Capture the cell that displays the provided text and extract its [X, Y] central coordinate. 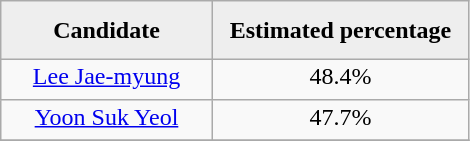
Yoon Suk Yeol [107, 120]
Candidate [107, 30]
47.7% [340, 120]
Estimated percentage [340, 30]
Lee Jae-myung [107, 79]
48.4% [340, 79]
